Provide the [x, y] coordinate of the cell's center where the given text is located.  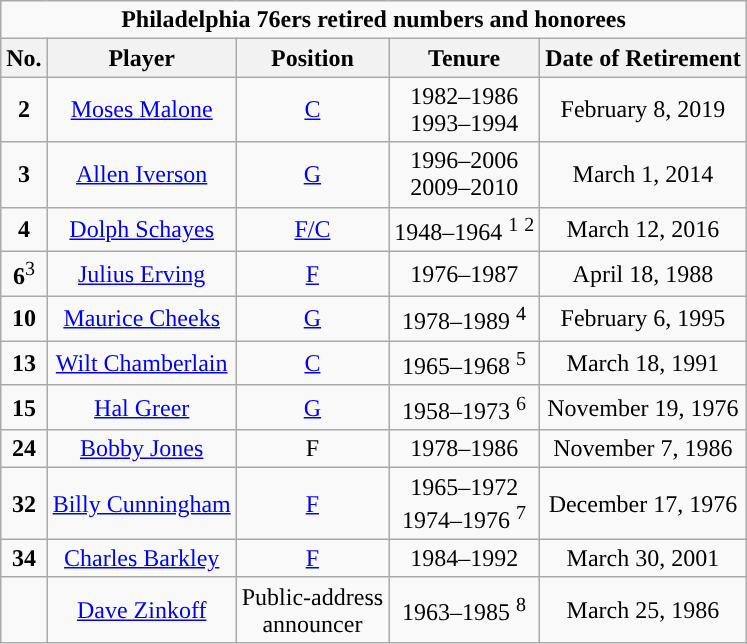
No. [24, 58]
2 [24, 110]
Billy Cunningham [142, 504]
34 [24, 558]
1984–1992 [464, 558]
March 18, 1991 [644, 364]
February 6, 1995 [644, 318]
Moses Malone [142, 110]
15 [24, 408]
Hal Greer [142, 408]
Dave Zinkoff [142, 610]
Maurice Cheeks [142, 318]
1963–1985 8 [464, 610]
November 19, 1976 [644, 408]
March 30, 2001 [644, 558]
December 17, 1976 [644, 504]
Player [142, 58]
3 [24, 174]
Bobby Jones [142, 449]
1965–1968 5 [464, 364]
1965–19721974–1976 7 [464, 504]
13 [24, 364]
F/C [312, 230]
March 1, 2014 [644, 174]
1978–1989 4 [464, 318]
63 [24, 274]
32 [24, 504]
1976–1987 [464, 274]
November 7, 1986 [644, 449]
Julius Erving [142, 274]
10 [24, 318]
4 [24, 230]
Tenure [464, 58]
March 25, 1986 [644, 610]
1982–19861993–1994 [464, 110]
1948–1964 1 2 [464, 230]
March 12, 2016 [644, 230]
Dolph Schayes [142, 230]
1958–1973 6 [464, 408]
24 [24, 449]
Wilt Chamberlain [142, 364]
Philadelphia 76ers retired numbers and honorees [374, 20]
Position [312, 58]
February 8, 2019 [644, 110]
1978–1986 [464, 449]
April 18, 1988 [644, 274]
1996–20062009–2010 [464, 174]
Charles Barkley [142, 558]
Allen Iverson [142, 174]
Public-addressannouncer [312, 610]
Date of Retirement [644, 58]
